Output the [X, Y] coordinate of the center of the cell containing the given text.  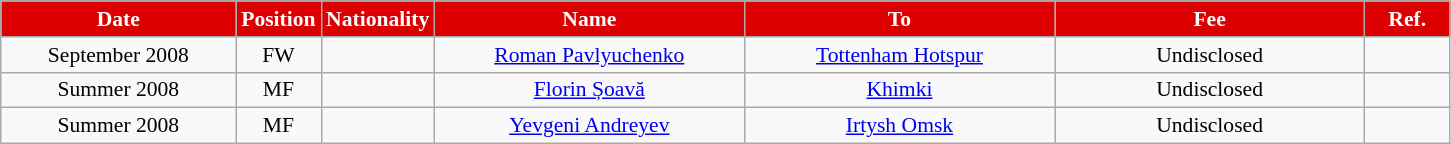
Ref. [1408, 19]
FW [278, 55]
Position [278, 19]
Fee [1210, 19]
Date [118, 19]
Florin Șoavă [589, 90]
September 2008 [118, 55]
Name [589, 19]
Tottenham Hotspur [899, 55]
Yevgeni Andreyev [589, 126]
Roman Pavlyuchenko [589, 55]
Nationality [378, 19]
Irtysh Omsk [899, 126]
To [899, 19]
Khimki [899, 90]
